Return [x, y] of the center of cell containing provided text 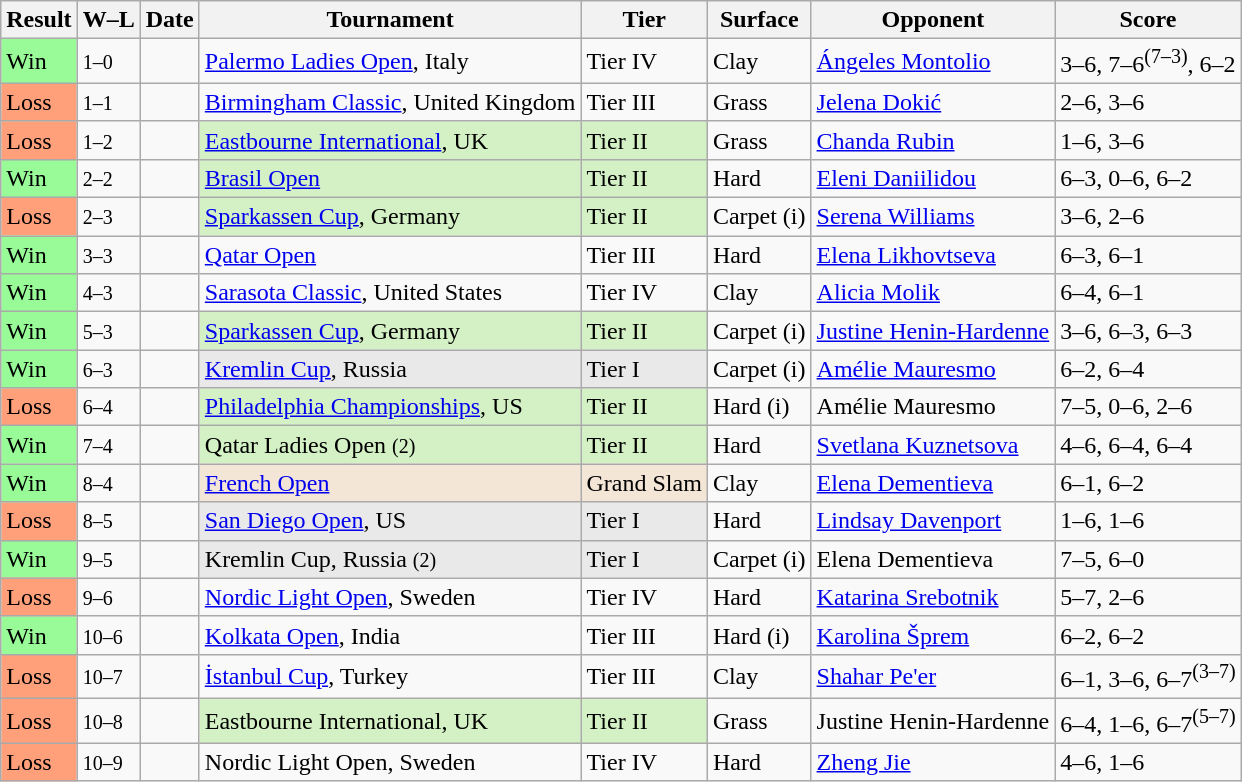
Lindsay Davenport [933, 521]
İstanbul Cup, Turkey [390, 676]
10–9 [108, 762]
Elena Likhovtseva [933, 255]
Kremlin Cup, Russia [390, 369]
2–3 [108, 217]
1–1 [108, 102]
Zheng Jie [933, 762]
6–4, 6–1 [1148, 293]
1–2 [108, 140]
5–3 [108, 331]
6–1, 6–2 [1148, 483]
French Open [390, 483]
San Diego Open, US [390, 521]
6–2, 6–4 [1148, 369]
Philadelphia Championships, US [390, 407]
Surface [759, 20]
Chanda Rubin [933, 140]
9–6 [108, 597]
Tournament [390, 20]
4–3 [108, 293]
3–6, 2–6 [1148, 217]
Tier [644, 20]
4–6, 6–4, 6–4 [1148, 445]
Katarina Srebotnik [933, 597]
Svetlana Kuznetsova [933, 445]
Result [39, 20]
1–6, 3–6 [1148, 140]
7–5, 6–0 [1148, 559]
Kremlin Cup, Russia (2) [390, 559]
Eleni Daniilidou [933, 178]
10–8 [108, 722]
3–6, 7–6(7–3), 6–2 [1148, 62]
Birmingham Classic, United Kingdom [390, 102]
Opponent [933, 20]
7–4 [108, 445]
6–4 [108, 407]
6–4, 1–6, 6–7(5–7) [1148, 722]
2–2 [108, 178]
8–4 [108, 483]
6–3, 0–6, 6–2 [1148, 178]
Serena Williams [933, 217]
Jelena Dokić [933, 102]
5–7, 2–6 [1148, 597]
8–5 [108, 521]
W–L [108, 20]
Karolina Šprem [933, 635]
10–7 [108, 676]
6–2, 6–2 [1148, 635]
3–3 [108, 255]
1–6, 1–6 [1148, 521]
Qatar Open [390, 255]
Palermo Ladies Open, Italy [390, 62]
6–1, 3–6, 6–7(3–7) [1148, 676]
Qatar Ladies Open (2) [390, 445]
6–3 [108, 369]
Alicia Molik [933, 293]
4–6, 1–6 [1148, 762]
Date [170, 20]
Shahar Pe'er [933, 676]
Score [1148, 20]
3–6, 6–3, 6–3 [1148, 331]
9–5 [108, 559]
Kolkata Open, India [390, 635]
Sarasota Classic, United States [390, 293]
7–5, 0–6, 2–6 [1148, 407]
1–0 [108, 62]
10–6 [108, 635]
Ángeles Montolio [933, 62]
Brasil Open [390, 178]
2–6, 3–6 [1148, 102]
6–3, 6–1 [1148, 255]
Grand Slam [644, 483]
